Identify which cell holds the provided text, then report its (x, y) central coordinate. 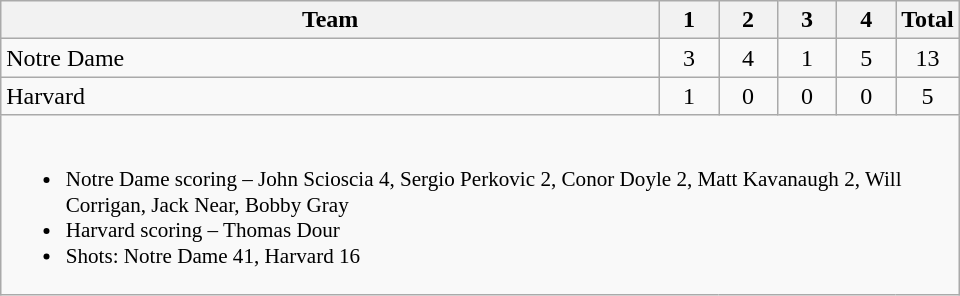
Total (928, 20)
Harvard (330, 96)
2 (748, 20)
Team (330, 20)
Notre Dame (330, 58)
13 (928, 58)
